Return the (X, Y) coordinate for the center point of the cell that contains the specified text.  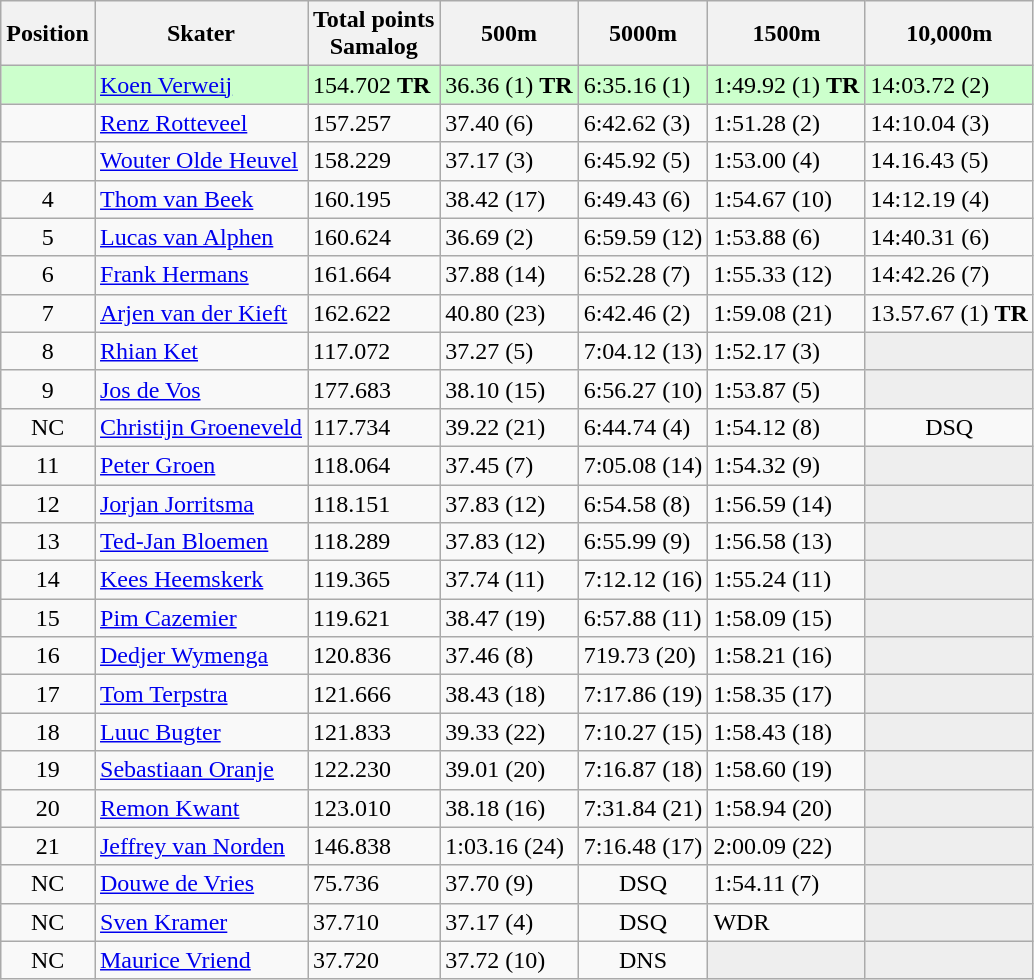
13 (48, 542)
719.73 (20) (643, 656)
Koen Verweij (200, 85)
1:58.09 (15) (786, 618)
6:49.43 (6) (643, 199)
6:35.16 (1) (643, 85)
38.47 (19) (509, 618)
40.80 (23) (509, 313)
6:45.92 (5) (643, 161)
37.88 (14) (509, 275)
Lucas van Alphen (200, 237)
1:56.58 (13) (786, 542)
Kees Heemskerk (200, 580)
39.01 (20) (509, 770)
118.289 (374, 542)
19 (48, 770)
119.621 (374, 618)
7 (48, 313)
37.72 (10) (509, 960)
7:16.87 (18) (643, 770)
38.43 (18) (509, 694)
Position (48, 34)
1:54.32 (9) (786, 465)
1:58.35 (17) (786, 694)
117.072 (374, 351)
1:59.08 (21) (786, 313)
37.27 (5) (509, 351)
123.010 (374, 808)
14:40.31 (6) (949, 237)
Remon Kwant (200, 808)
Renz Rotteveel (200, 123)
39.33 (22) (509, 732)
154.702 TR (374, 85)
17 (48, 694)
6:42.46 (2) (643, 313)
38.42 (17) (509, 199)
6 (48, 275)
Sebastiaan Oranje (200, 770)
36.36 (1) TR (509, 85)
7:17.86 (19) (643, 694)
Jeffrey van Norden (200, 846)
6:52.28 (7) (643, 275)
7:04.12 (13) (643, 351)
1:58.60 (19) (786, 770)
36.69 (2) (509, 237)
6:59.59 (12) (643, 237)
75.736 (374, 884)
1500m (786, 34)
1:54.67 (10) (786, 199)
1:54.12 (8) (786, 427)
37.40 (6) (509, 123)
158.229 (374, 161)
1:56.59 (14) (786, 503)
37.720 (374, 960)
5 (48, 237)
14:10.04 (3) (949, 123)
122.230 (374, 770)
38.10 (15) (509, 389)
6:56.27 (10) (643, 389)
Sven Kramer (200, 922)
37.74 (11) (509, 580)
1:53.87 (5) (786, 389)
1:58.21 (16) (786, 656)
Luuc Bugter (200, 732)
7:12.12 (16) (643, 580)
37.710 (374, 922)
6:54.58 (8) (643, 503)
15 (48, 618)
4 (48, 199)
37.17 (3) (509, 161)
1:53.88 (6) (786, 237)
Wouter Olde Heuvel (200, 161)
Maurice Vriend (200, 960)
14.16.43 (5) (949, 161)
1:55.33 (12) (786, 275)
118.151 (374, 503)
16 (48, 656)
6:42.62 (3) (643, 123)
1:03.16 (24) (509, 846)
161.664 (374, 275)
1:55.24 (11) (786, 580)
Ted-Jan Bloemen (200, 542)
160.624 (374, 237)
500m (509, 34)
Arjen van der Kieft (200, 313)
119.365 (374, 580)
7:05.08 (14) (643, 465)
1:54.11 (7) (786, 884)
121.666 (374, 694)
Pim Cazemier (200, 618)
177.683 (374, 389)
Peter Groen (200, 465)
14:42.26 (7) (949, 275)
Skater (200, 34)
20 (48, 808)
11 (48, 465)
Christijn Groeneveld (200, 427)
9 (48, 389)
7:31.84 (21) (643, 808)
39.22 (21) (509, 427)
Total points Samalog (374, 34)
Jos de Vos (200, 389)
157.257 (374, 123)
Rhian Ket (200, 351)
Dedjer Wymenga (200, 656)
38.18 (16) (509, 808)
Frank Hermans (200, 275)
14:03.72 (2) (949, 85)
10,000m (949, 34)
162.622 (374, 313)
5000m (643, 34)
1:49.92 (1) TR (786, 85)
1:52.17 (3) (786, 351)
Douwe de Vries (200, 884)
6:55.99 (9) (643, 542)
14 (48, 580)
13.57.67 (1) TR (949, 313)
WDR (786, 922)
120.836 (374, 656)
7:16.48 (17) (643, 846)
18 (48, 732)
1:53.00 (4) (786, 161)
37.46 (8) (509, 656)
37.70 (9) (509, 884)
117.734 (374, 427)
1:58.94 (20) (786, 808)
21 (48, 846)
Thom van Beek (200, 199)
37.17 (4) (509, 922)
1:51.28 (2) (786, 123)
37.45 (7) (509, 465)
1:58.43 (18) (786, 732)
14:12.19 (4) (949, 199)
121.833 (374, 732)
6:57.88 (11) (643, 618)
6:44.74 (4) (643, 427)
8 (48, 351)
Tom Terpstra (200, 694)
Jorjan Jorritsma (200, 503)
12 (48, 503)
118.064 (374, 465)
160.195 (374, 199)
7:10.27 (15) (643, 732)
2:00.09 (22) (786, 846)
DNS (643, 960)
146.838 (374, 846)
